Search for the cell housing the specified text and yield its [X, Y] center coordinate. 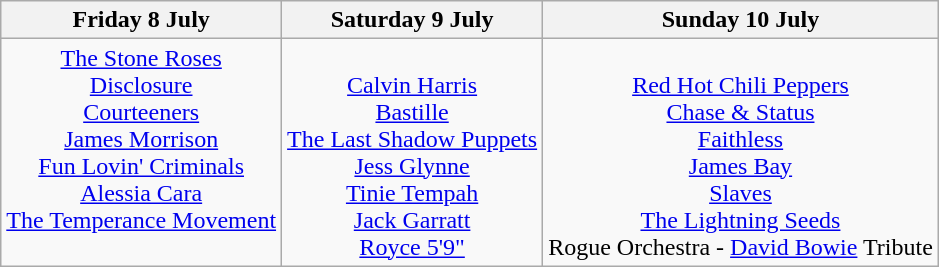
Friday 8 July [142, 20]
Saturday 9 July [412, 20]
The Stone RosesDisclosureCourteenersJames MorrisonFun Lovin' CriminalsAlessia CaraThe Temperance Movement [142, 152]
Calvin HarrisBastilleThe Last Shadow PuppetsJess GlynneTinie TempahJack GarrattRoyce 5'9" [412, 152]
Sunday 10 July [741, 20]
Red Hot Chili Peppers Chase & StatusFaithlessJames BaySlavesThe Lightning SeedsRogue Orchestra - David Bowie Tribute [741, 152]
